Find where the given text appears and provide that cell's center as (X, Y) coordinate. 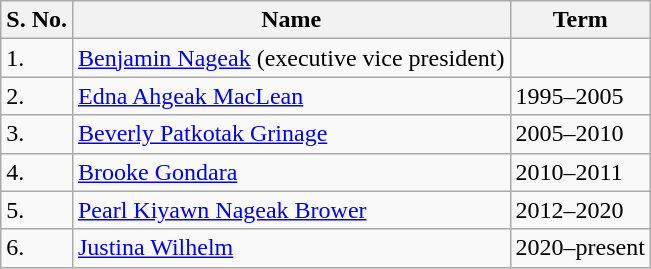
Term (580, 20)
5. (37, 210)
2. (37, 96)
4. (37, 172)
2020–present (580, 248)
Benjamin Nageak (executive vice president) (291, 58)
Beverly Patkotak Grinage (291, 134)
6. (37, 248)
3. (37, 134)
Pearl Kiyawn Nageak Brower (291, 210)
Brooke Gondara (291, 172)
Edna Ahgeak MacLean (291, 96)
Justina Wilhelm (291, 248)
S. No. (37, 20)
1. (37, 58)
2010–2011 (580, 172)
1995–2005 (580, 96)
2012–2020 (580, 210)
Name (291, 20)
2005–2010 (580, 134)
